Determine the [X, Y] coordinate at the center of the cell enclosing the given text.  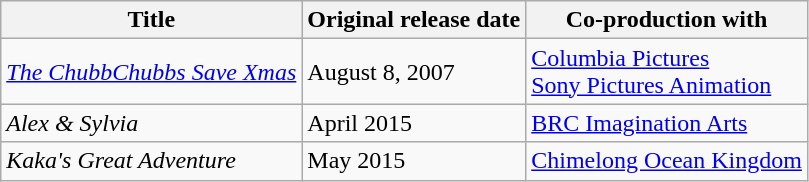
Co-production with [667, 20]
The ChubbChubbs Save Xmas [152, 72]
August 8, 2007 [414, 72]
April 2015 [414, 123]
BRC Imagination Arts [667, 123]
Alex & Sylvia [152, 123]
Chimelong Ocean Kingdom [667, 161]
Kaka's Great Adventure [152, 161]
Original release date [414, 20]
Title [152, 20]
May 2015 [414, 161]
Columbia PicturesSony Pictures Animation [667, 72]
